Determine the (x, y) coordinate at the center of the cell enclosing the given text.  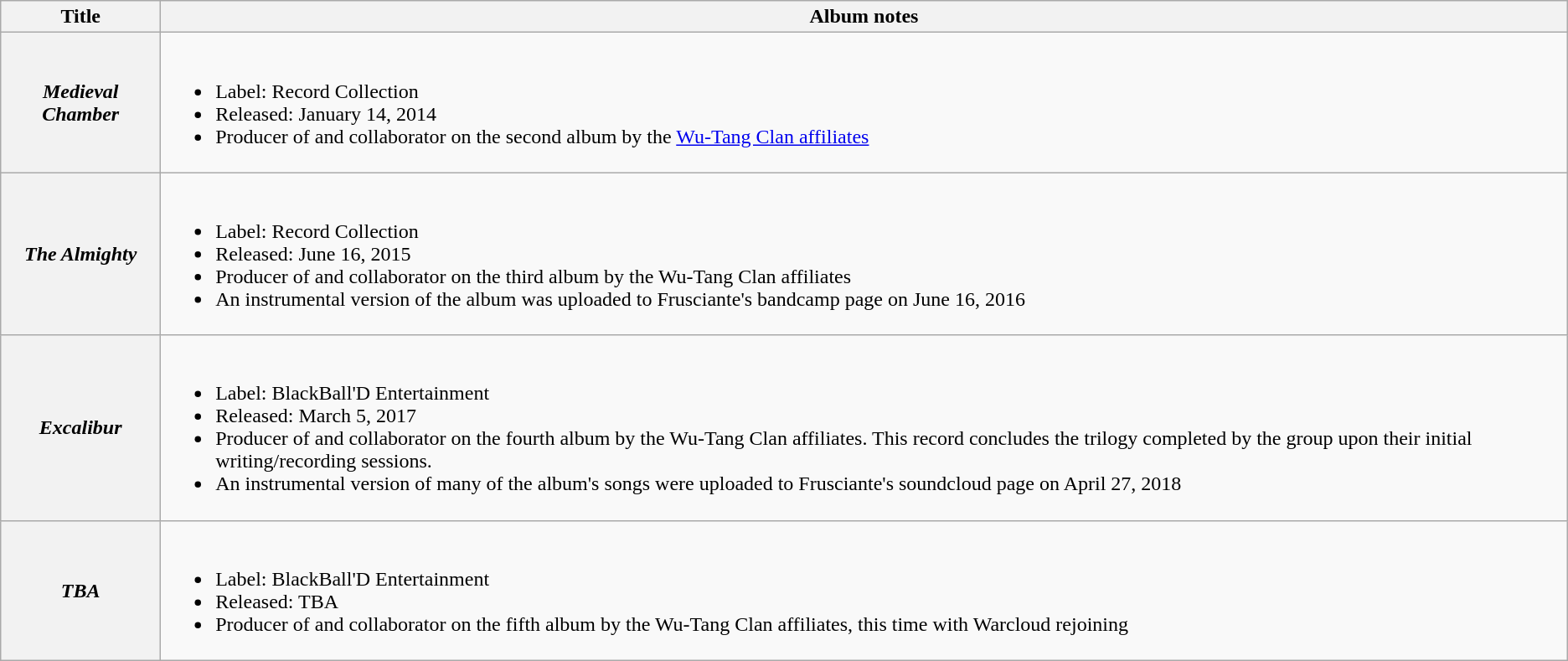
Excalibur (80, 427)
The Almighty (80, 254)
TBA (80, 590)
Title (80, 17)
Medieval Chamber (80, 102)
Album notes (864, 17)
Label: Record CollectionReleased: January 14, 2014Producer of and collaborator on the second album by the Wu-Tang Clan affiliates (864, 102)
